Determine the (x, y) coordinate at the center of the cell enclosing the given text.  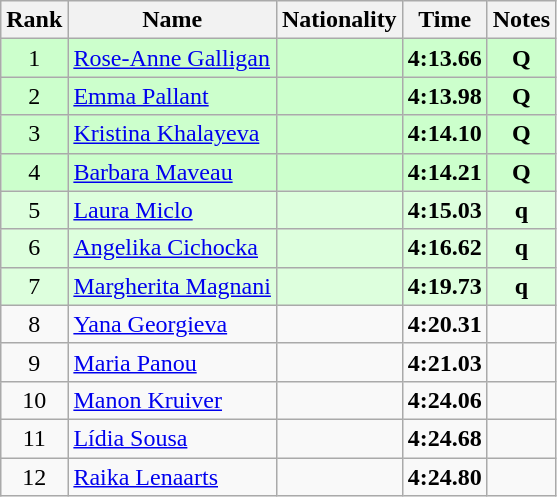
Barbara Maveau (172, 172)
Time (444, 20)
4:24.80 (444, 477)
4:20.31 (444, 324)
4:24.06 (444, 400)
4:16.62 (444, 248)
Rank (34, 20)
4:24.68 (444, 438)
1 (34, 58)
6 (34, 248)
4:15.03 (444, 210)
4:13.98 (444, 96)
Lídia Sousa (172, 438)
Name (172, 20)
3 (34, 134)
Emma Pallant (172, 96)
Nationality (339, 20)
4:21.03 (444, 362)
2 (34, 96)
Raika Lenaarts (172, 477)
5 (34, 210)
11 (34, 438)
4:14.10 (444, 134)
Manon Kruiver (172, 400)
4:19.73 (444, 286)
Notes (521, 20)
8 (34, 324)
4:14.21 (444, 172)
Maria Panou (172, 362)
12 (34, 477)
Laura Miclo (172, 210)
10 (34, 400)
Yana Georgieva (172, 324)
Angelika Cichocka (172, 248)
9 (34, 362)
Kristina Khalayeva (172, 134)
Rose-Anne Galligan (172, 58)
7 (34, 286)
4:13.66 (444, 58)
Margherita Magnani (172, 286)
4 (34, 172)
